Detect which cell encompasses the target text, then output its (X, Y) center coordinate. 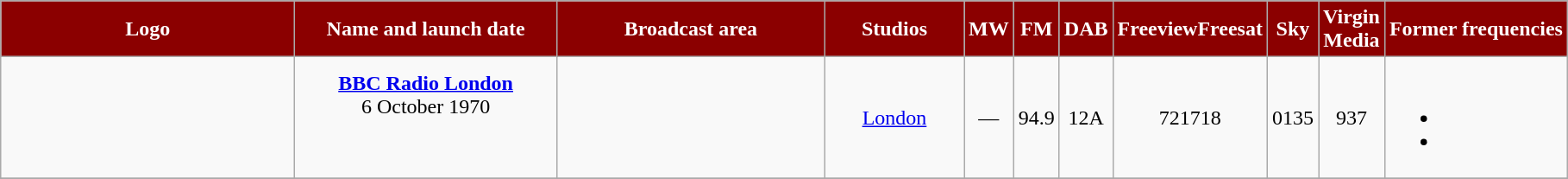
FreeviewFreesat (1190, 29)
VirginMedia (1351, 29)
London (894, 118)
Former frequencies (1476, 29)
94.9 (1037, 118)
BBC Radio London6 October 1970 (426, 118)
DAB (1086, 29)
MW (989, 29)
Studios (894, 29)
12A (1086, 118)
Sky (1292, 29)
Name and launch date (426, 29)
Broadcast area (690, 29)
721718 (1190, 118)
— (989, 118)
Logo (148, 29)
0135 (1292, 118)
937 (1351, 118)
FM (1037, 29)
